Search for the cell housing the specified text and yield its (x, y) center coordinate. 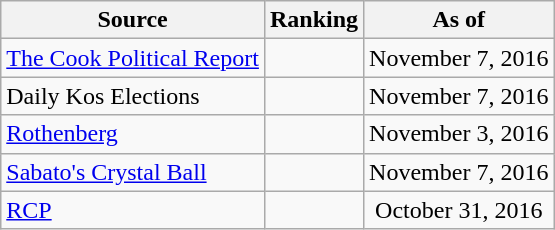
The Cook Political Report (133, 58)
As of (459, 20)
Sabato's Crystal Ball (133, 172)
Source (133, 20)
Rothenberg (133, 134)
November 3, 2016 (459, 134)
RCP (133, 210)
Daily Kos Elections (133, 96)
Ranking (314, 20)
October 31, 2016 (459, 210)
